Pinpoint the cell where the given text exists, returning its (X, Y) midpoint coordinate. 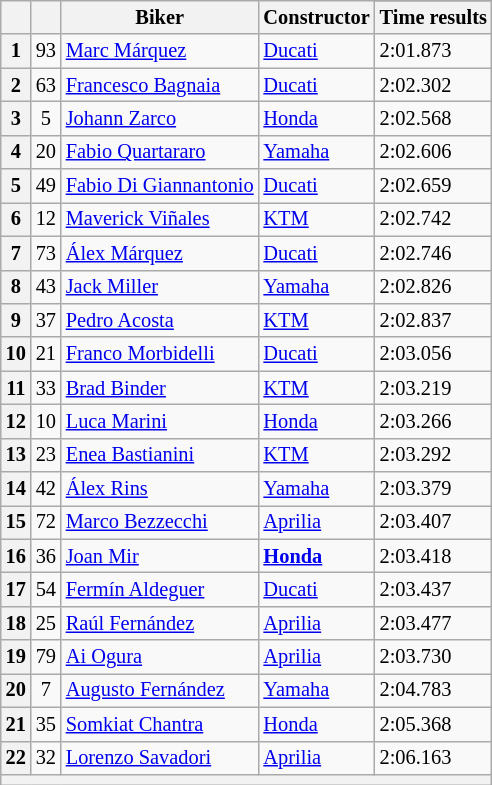
2:03.730 (434, 657)
Somkiat Chantra (160, 724)
17 (16, 589)
Fabio Quartararo (160, 152)
32 (46, 758)
33 (46, 388)
2:02.606 (434, 152)
Constructor (317, 17)
13 (16, 455)
2:02.742 (434, 219)
2 (16, 85)
4 (16, 152)
37 (46, 320)
Enea Bastianini (160, 455)
2:02.568 (434, 118)
Marco Bezzecchi (160, 522)
Franco Morbidelli (160, 354)
Álex Rins (160, 489)
2:02.746 (434, 253)
14 (16, 489)
Fermín Aldeguer (160, 589)
Marc Márquez (160, 51)
19 (16, 657)
Lorenzo Savadori (160, 758)
Brad Binder (160, 388)
2:02.837 (434, 320)
Raúl Fernández (160, 623)
63 (46, 85)
Francesco Bagnaia (160, 85)
25 (46, 623)
73 (46, 253)
Ai Ogura (160, 657)
54 (46, 589)
2:03.266 (434, 421)
3 (16, 118)
6 (16, 219)
2:02.302 (434, 85)
79 (46, 657)
2:03.437 (434, 589)
2:03.219 (434, 388)
22 (16, 758)
Maverick Viñales (160, 219)
2:06.163 (434, 758)
18 (16, 623)
2:05.368 (434, 724)
8 (16, 287)
1 (16, 51)
2:03.379 (434, 489)
35 (46, 724)
11 (16, 388)
Luca Marini (160, 421)
2:03.292 (434, 455)
16 (16, 556)
93 (46, 51)
2:03.407 (434, 522)
2:02.826 (434, 287)
Biker (160, 17)
Joan Mir (160, 556)
2:01.873 (434, 51)
42 (46, 489)
43 (46, 287)
Álex Márquez (160, 253)
Pedro Acosta (160, 320)
2:03.418 (434, 556)
23 (46, 455)
15 (16, 522)
9 (16, 320)
Fabio Di Giannantonio (160, 186)
49 (46, 186)
2:04.783 (434, 690)
2:02.659 (434, 186)
72 (46, 522)
2:03.477 (434, 623)
36 (46, 556)
Jack Miller (160, 287)
Time results (434, 17)
Johann Zarco (160, 118)
Augusto Fernández (160, 690)
2:03.056 (434, 354)
